Capture the cell that displays the provided text and extract its (X, Y) central coordinate. 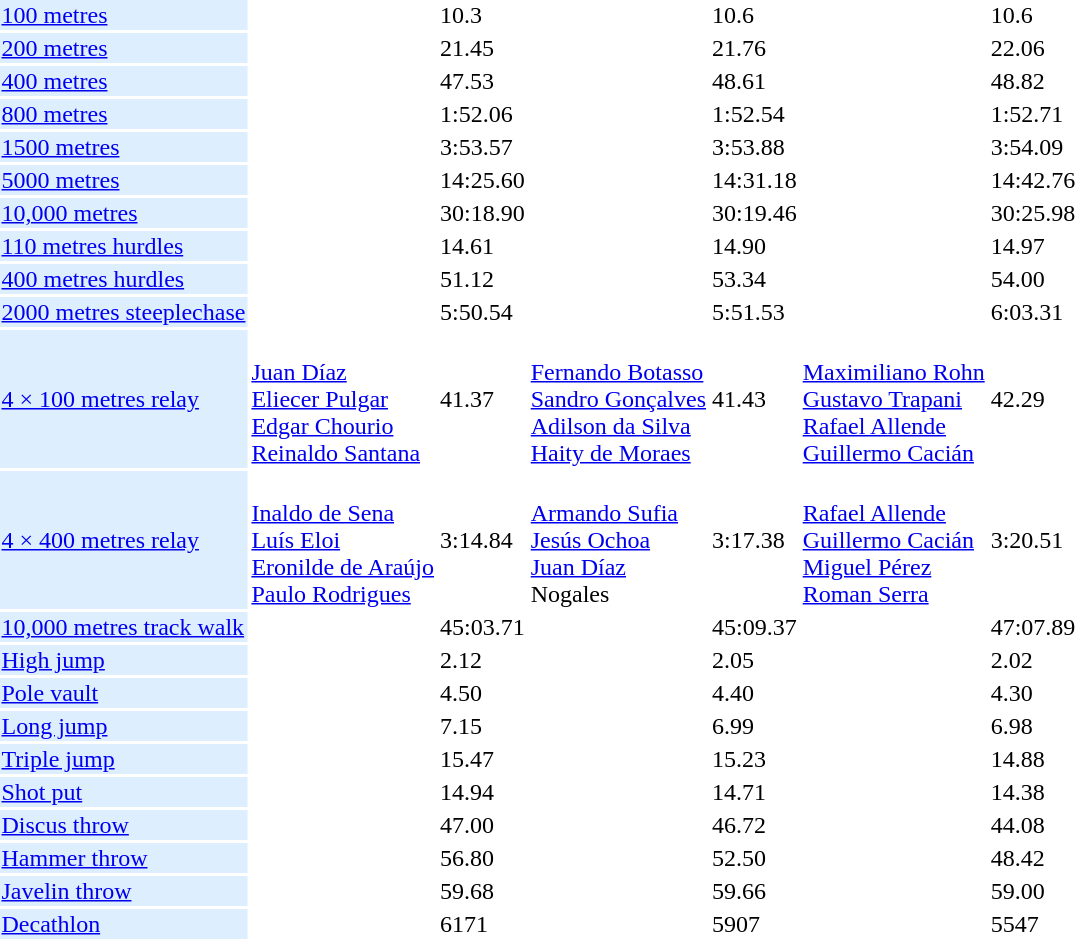
7.15 (483, 726)
Hammer throw (124, 858)
56.80 (483, 858)
52.50 (755, 858)
1:52.54 (755, 114)
Shot put (124, 792)
5907 (755, 924)
Maximiliano RohnGustavo TrapaniRafael AllendeGuillermo Cacián (894, 399)
3:14.84 (483, 540)
30:19.46 (755, 213)
4.50 (483, 693)
6171 (483, 924)
Long jump (124, 726)
400 metres hurdles (124, 279)
High jump (124, 660)
4.40 (755, 693)
41.43 (755, 399)
1500 metres (124, 147)
5:51.53 (755, 312)
2.05 (755, 660)
53.34 (755, 279)
10.3 (483, 15)
14.94 (483, 792)
21.45 (483, 48)
Inaldo de SenaLuís EloiEronilde de AraújoPaulo Rodrigues (343, 540)
10,000 metres track walk (124, 627)
48.61 (755, 81)
5:50.54 (483, 312)
41.37 (483, 399)
Fernando BotassoSandro GonçalvesAdilson da SilvaHaity de Moraes (618, 399)
Javelin throw (124, 891)
1:52.06 (483, 114)
800 metres (124, 114)
14.71 (755, 792)
45:03.71 (483, 627)
15.47 (483, 759)
Armando SufiaJesús OchoaJuan DíazNogales (618, 540)
4 × 100 metres relay (124, 399)
100 metres (124, 15)
2.12 (483, 660)
21.76 (755, 48)
3:17.38 (755, 540)
10.6 (755, 15)
400 metres (124, 81)
Decathlon (124, 924)
Triple jump (124, 759)
Discus throw (124, 825)
Rafael AllendeGuillermo CaciánMiguel PérezRoman Serra (894, 540)
Pole vault (124, 693)
30:18.90 (483, 213)
14.90 (755, 246)
14:31.18 (755, 180)
Juan DíazEliecer PulgarEdgar ChourioReinaldo Santana (343, 399)
14.61 (483, 246)
51.12 (483, 279)
110 metres hurdles (124, 246)
3:53.88 (755, 147)
47.53 (483, 81)
59.66 (755, 891)
200 metres (124, 48)
6.99 (755, 726)
47.00 (483, 825)
59.68 (483, 891)
15.23 (755, 759)
2000 metres steeplechase (124, 312)
4 × 400 metres relay (124, 540)
45:09.37 (755, 627)
14:25.60 (483, 180)
5000 metres (124, 180)
3:53.57 (483, 147)
10,000 metres (124, 213)
46.72 (755, 825)
